Locate the cell with the specified text and output its [X, Y] center coordinate. 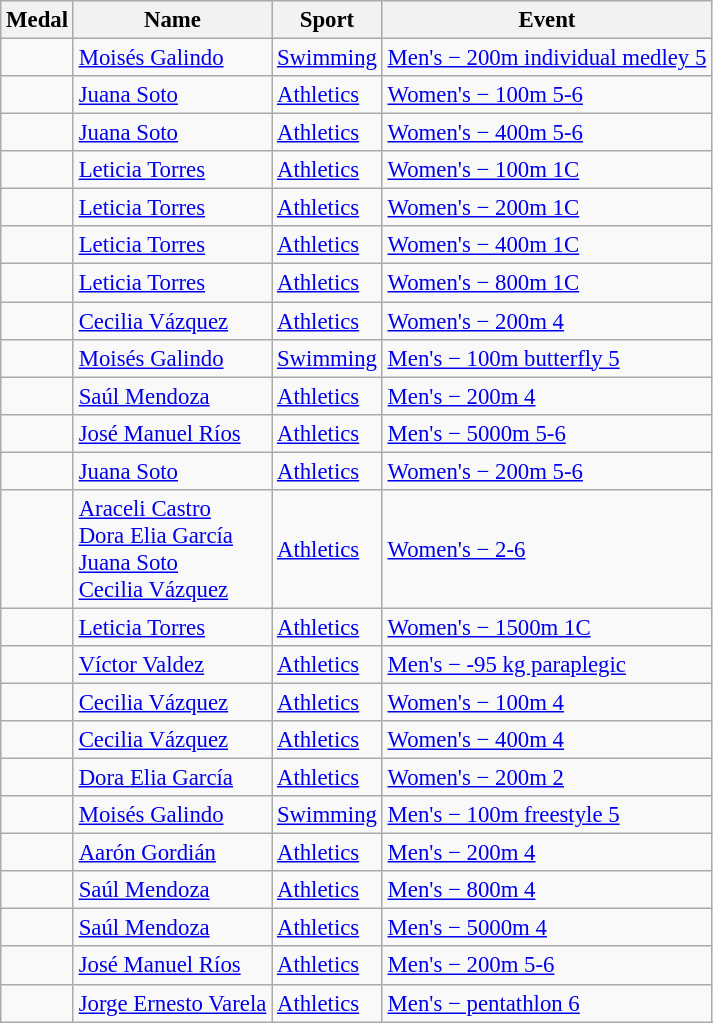
Women's − 200m 5-6 [546, 471]
Women's − 100m 5-6 [546, 95]
Men's − 5000m 5-6 [546, 433]
Men's − 100m butterfly 5 [546, 358]
Aarón Gordián [172, 853]
Event [546, 20]
Men's − -95 kg paraplegic [546, 665]
Women's − 200m 2 [546, 778]
Women's − 400m 4 [546, 740]
Women's − 400m 5-6 [546, 133]
Women's − 2-6 [546, 550]
Men's − 200m 5-6 [546, 966]
Men's − 800m 4 [546, 890]
Sport [328, 20]
Men's − 100m freestyle 5 [546, 815]
Women's − 100m 1C [546, 170]
Jorge Ernesto Varela [172, 1003]
Women's − 200m 4 [546, 321]
Men's − pentathlon 6 [546, 1003]
Name [172, 20]
Men's − 200m individual medley 5 [546, 58]
Dora Elia García [172, 778]
Women's − 200m 1C [546, 208]
Women's − 1500m 1C [546, 627]
Women's − 800m 1C [546, 283]
Araceli Castro Dora Elia García Juana Soto Cecilia Vázquez [172, 550]
Women's − 100m 4 [546, 702]
Women's − 400m 1C [546, 245]
Víctor Valdez [172, 665]
Medal [38, 20]
Men's − 5000m 4 [546, 928]
